For the text-containing cell, return its midpoint in (X, Y) coordinate format. 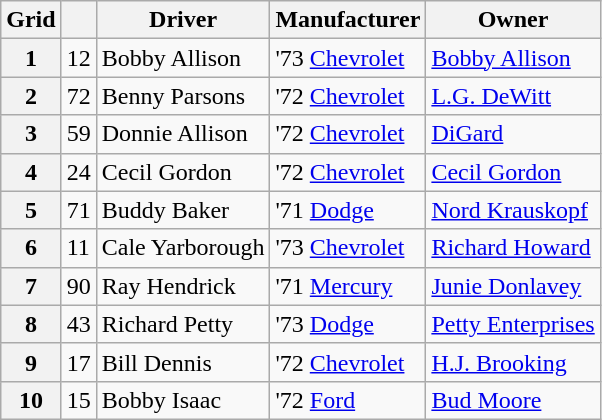
3 (31, 134)
6 (31, 248)
Benny Parsons (183, 96)
17 (78, 362)
15 (78, 400)
Manufacturer (348, 20)
Bud Moore (513, 400)
Owner (513, 20)
Richard Petty (183, 324)
Donnie Allison (183, 134)
4 (31, 172)
Buddy Baker (183, 210)
Petty Enterprises (513, 324)
Bobby Isaac (183, 400)
12 (78, 58)
43 (78, 324)
Driver (183, 20)
59 (78, 134)
Bill Dennis (183, 362)
'72 Ford (348, 400)
24 (78, 172)
DiGard (513, 134)
Cale Yarborough (183, 248)
H.J. Brooking (513, 362)
'71 Mercury (348, 286)
'73 Dodge (348, 324)
'71 Dodge (348, 210)
7 (31, 286)
9 (31, 362)
8 (31, 324)
Junie Donlavey (513, 286)
90 (78, 286)
Richard Howard (513, 248)
71 (78, 210)
72 (78, 96)
5 (31, 210)
Grid (31, 20)
2 (31, 96)
10 (31, 400)
Ray Hendrick (183, 286)
L.G. DeWitt (513, 96)
1 (31, 58)
11 (78, 248)
Nord Krauskopf (513, 210)
